Output the (x, y) coordinate of the center of the cell containing the given text.  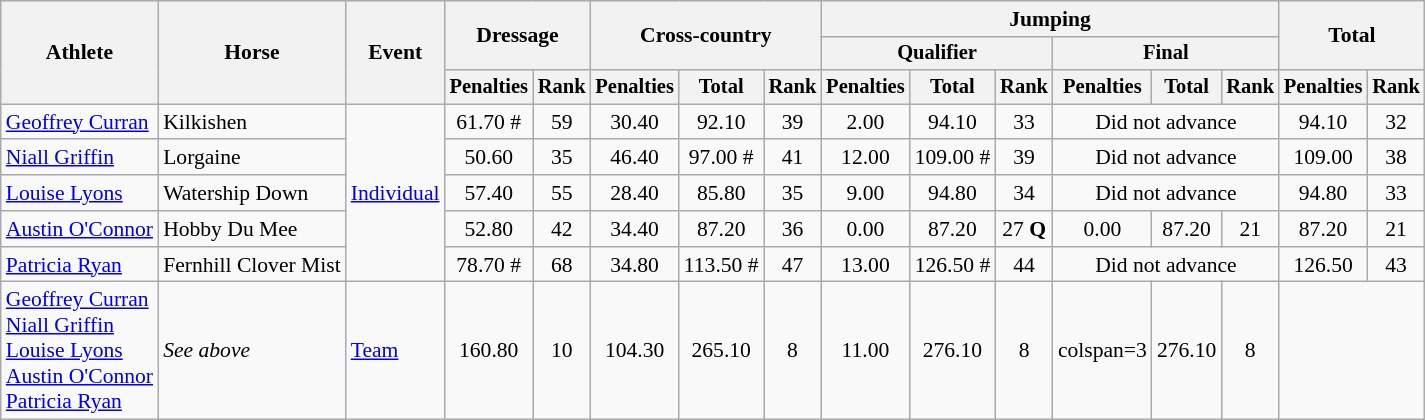
78.70 # (489, 265)
Dressage (518, 36)
Louise Lyons (80, 193)
Event (396, 52)
See above (252, 351)
109.00 # (953, 158)
12.00 (865, 158)
Athlete (80, 52)
85.80 (722, 193)
50.60 (489, 158)
265.10 (722, 351)
55 (562, 193)
27 Q (1024, 229)
34.40 (634, 229)
47 (793, 265)
32 (1396, 122)
Geoffrey Curran (80, 122)
44 (1024, 265)
13.00 (865, 265)
Qualifier (937, 54)
Individual (396, 193)
Lorgaine (252, 158)
Geoffrey CurranNiall GriffinLouise LyonsAustin O'ConnorPatricia Ryan (80, 351)
126.50 (1323, 265)
30.40 (634, 122)
28.40 (634, 193)
57.40 (489, 193)
2.00 (865, 122)
Horse (252, 52)
Niall Griffin (80, 158)
34.80 (634, 265)
9.00 (865, 193)
92.10 (722, 122)
Team (396, 351)
34 (1024, 193)
Austin O'Connor (80, 229)
Kilkishen (252, 122)
Hobby Du Mee (252, 229)
104.30 (634, 351)
109.00 (1323, 158)
colspan=3 (1102, 351)
Patricia Ryan (80, 265)
59 (562, 122)
36 (793, 229)
Final (1166, 54)
97.00 # (722, 158)
Watership Down (252, 193)
46.40 (634, 158)
38 (1396, 158)
41 (793, 158)
Jumping (1050, 19)
113.50 # (722, 265)
61.70 # (489, 122)
Fernhill Clover Mist (252, 265)
126.50 # (953, 265)
11.00 (865, 351)
68 (562, 265)
43 (1396, 265)
10 (562, 351)
160.80 (489, 351)
Cross-country (706, 36)
52.80 (489, 229)
42 (562, 229)
